Return (x, y) of the center of cell containing provided text 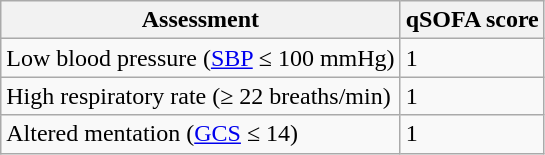
Assessment (200, 20)
High respiratory rate (≥ 22 breaths/min) (200, 96)
Low blood pressure (SBP ≤ 100 mmHg) (200, 58)
qSOFA score (472, 20)
Altered mentation (GCS ≤ 14) (200, 134)
